Identify which cell holds the provided text, then report its (X, Y) central coordinate. 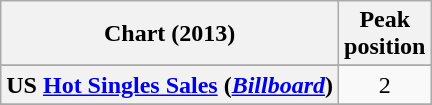
Peakposition (385, 34)
Chart (2013) (170, 34)
2 (385, 85)
US Hot Singles Sales (Billboard) (170, 85)
